Provide the [x, y] coordinate of the cell's center where the given text is located.  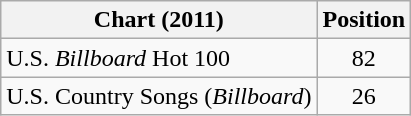
Position [364, 20]
82 [364, 58]
U.S. Billboard Hot 100 [159, 58]
Chart (2011) [159, 20]
26 [364, 96]
U.S. Country Songs (Billboard) [159, 96]
